Output the [x, y] coordinate of the center of the cell containing the given text.  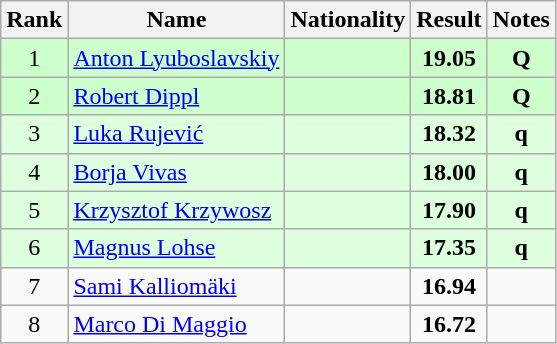
Name [176, 20]
16.94 [449, 286]
7 [34, 286]
Robert Dippl [176, 96]
2 [34, 96]
3 [34, 134]
18.00 [449, 172]
5 [34, 210]
16.72 [449, 324]
Borja Vivas [176, 172]
8 [34, 324]
Sami Kalliomäki [176, 286]
Luka Rujević [176, 134]
18.32 [449, 134]
1 [34, 58]
Rank [34, 20]
18.81 [449, 96]
Nationality [348, 20]
19.05 [449, 58]
Magnus Lohse [176, 248]
17.35 [449, 248]
4 [34, 172]
Notes [521, 20]
Result [449, 20]
Krzysztof Krzywosz [176, 210]
Anton Lyuboslavskiy [176, 58]
6 [34, 248]
17.90 [449, 210]
Marco Di Maggio [176, 324]
